Pinpoint the cell where the given text exists, returning its (X, Y) midpoint coordinate. 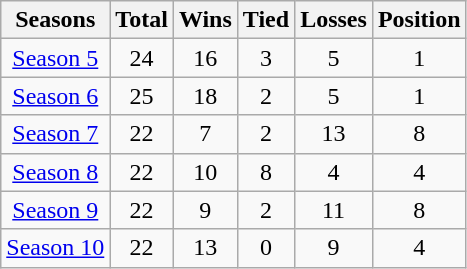
25 (142, 96)
16 (205, 58)
3 (266, 58)
10 (205, 172)
Season 9 (56, 210)
Season 10 (56, 248)
Seasons (56, 20)
Season 5 (56, 58)
Season 6 (56, 96)
Tied (266, 20)
Total (142, 20)
18 (205, 96)
Season 8 (56, 172)
Wins (205, 20)
11 (334, 210)
7 (205, 134)
Position (419, 20)
24 (142, 58)
Season 7 (56, 134)
0 (266, 248)
Losses (334, 20)
